Output the (x, y) coordinate of the center of the cell containing the given text.  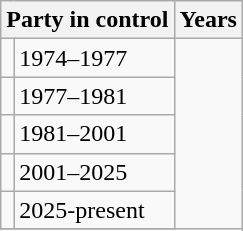
1974–1977 (94, 58)
Years (208, 20)
1981–2001 (94, 134)
1977–1981 (94, 96)
2001–2025 (94, 172)
2025-present (94, 210)
Party in control (88, 20)
